Find where the given text appears and provide that cell's center as (x, y) coordinate. 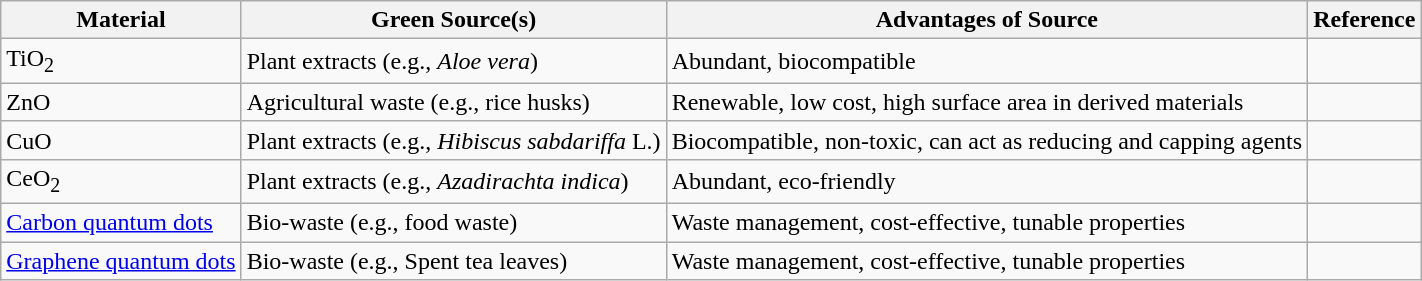
Abundant, biocompatible (987, 61)
Material (121, 20)
Abundant, eco-friendly (987, 181)
Bio-waste (e.g., Spent tea leaves) (454, 261)
Plant extracts (e.g., Aloe vera) (454, 61)
Plant extracts (e.g., Azadirachta indica) (454, 181)
Advantages of Source (987, 20)
Biocompatible, non-toxic, can act as reducing and capping agents (987, 140)
Reference (1364, 20)
Agricultural waste (e.g., rice husks) (454, 102)
Renewable, low cost, high surface area in derived materials (987, 102)
CeO2 (121, 181)
ZnO (121, 102)
Carbon quantum dots (121, 223)
Bio-waste (e.g., food waste) (454, 223)
Graphene quantum dots (121, 261)
CuO (121, 140)
TiO2 (121, 61)
Green Source(s) (454, 20)
Plant extracts (e.g., Hibiscus sabdariffa L.) (454, 140)
